From the cell containing the given text, extract its center point as (X, Y) coordinate. 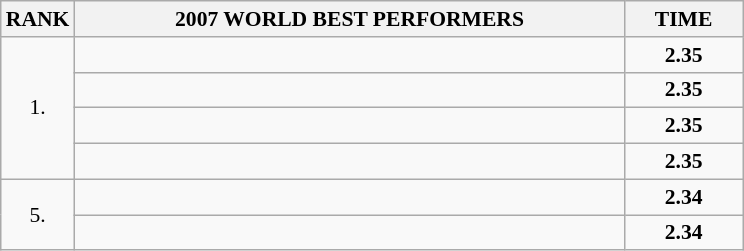
2007 WORLD BEST PERFORMERS (349, 19)
1. (38, 108)
TIME (684, 19)
RANK (38, 19)
5. (38, 214)
